Capture the cell that displays the provided text and extract its (x, y) central coordinate. 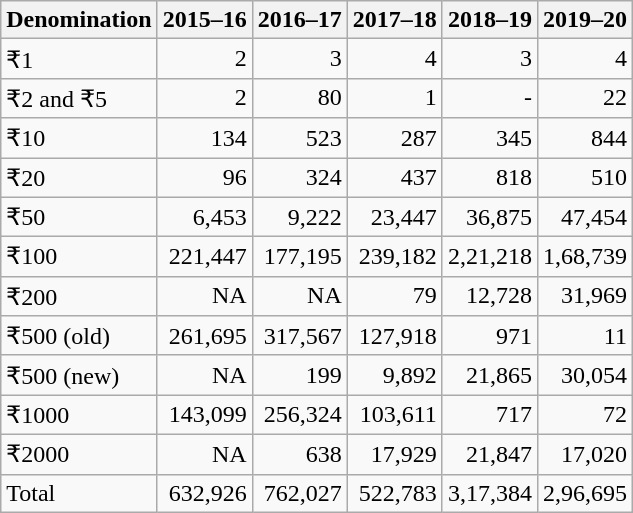
₹500 (old) (79, 336)
12,728 (490, 296)
9,222 (300, 217)
21,847 (490, 454)
317,567 (300, 336)
324 (300, 178)
134 (204, 138)
17,929 (394, 454)
287 (394, 138)
3,17,384 (490, 493)
844 (584, 138)
345 (490, 138)
17,020 (584, 454)
510 (584, 178)
177,195 (300, 257)
2,21,218 (490, 257)
₹2000 (79, 454)
143,099 (204, 415)
Total (79, 493)
₹1 (79, 59)
2,96,695 (584, 493)
2018–19 (490, 20)
Denomination (79, 20)
2016–17 (300, 20)
717 (490, 415)
2017–18 (394, 20)
96 (204, 178)
- (490, 98)
103,611 (394, 415)
36,875 (490, 217)
1,68,739 (584, 257)
2019–20 (584, 20)
199 (300, 375)
₹20 (79, 178)
23,447 (394, 217)
1 (394, 98)
72 (584, 415)
261,695 (204, 336)
256,324 (300, 415)
9,892 (394, 375)
6,453 (204, 217)
₹200 (79, 296)
79 (394, 296)
523 (300, 138)
638 (300, 454)
762,027 (300, 493)
30,054 (584, 375)
437 (394, 178)
₹50 (79, 217)
522,783 (394, 493)
21,865 (490, 375)
₹100 (79, 257)
2015–16 (204, 20)
221,447 (204, 257)
971 (490, 336)
₹500 (new) (79, 375)
127,918 (394, 336)
47,454 (584, 217)
₹1000 (79, 415)
₹10 (79, 138)
818 (490, 178)
11 (584, 336)
80 (300, 98)
₹2 and ₹5 (79, 98)
31,969 (584, 296)
22 (584, 98)
239,182 (394, 257)
632,926 (204, 493)
